Return (x, y) of the center of cell containing provided text 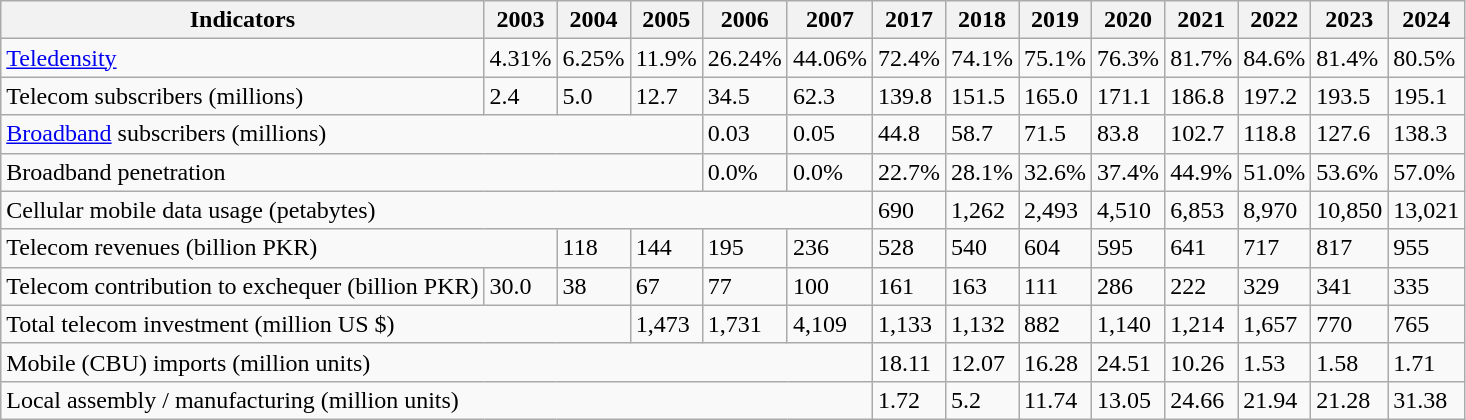
151.5 (982, 96)
1.53 (1274, 362)
717 (1274, 248)
6.25% (594, 58)
71.5 (1056, 134)
10,850 (1350, 210)
84.6% (1274, 58)
53.6% (1350, 172)
1,132 (982, 324)
Broadband subscribers (millions) (352, 134)
75.1% (1056, 58)
144 (666, 248)
Telecom subscribers (millions) (242, 96)
Cellular mobile data usage (petabytes) (437, 210)
1,262 (982, 210)
72.4% (908, 58)
2005 (666, 20)
6,853 (1202, 210)
641 (1202, 248)
1.58 (1350, 362)
16.28 (1056, 362)
24.66 (1202, 400)
2022 (1274, 20)
Local assembly / manufacturing (million units) (437, 400)
30.0 (520, 286)
58.7 (982, 134)
74.1% (982, 58)
4.31% (520, 58)
Broadband penetration (352, 172)
Telecom revenues (billion PKR) (279, 248)
13.05 (1128, 400)
222 (1202, 286)
100 (830, 286)
540 (982, 248)
83.8 (1128, 134)
955 (1426, 248)
111 (1056, 286)
44.9% (1202, 172)
882 (1056, 324)
2006 (744, 20)
38 (594, 286)
193.5 (1350, 96)
2,493 (1056, 210)
341 (1350, 286)
11.9% (666, 58)
335 (1426, 286)
2007 (830, 20)
1,214 (1202, 324)
604 (1056, 248)
236 (830, 248)
62.3 (830, 96)
2017 (908, 20)
10.26 (1202, 362)
Mobile (CBU) imports (million units) (437, 362)
163 (982, 286)
57.0% (1426, 172)
22.7% (908, 172)
1,731 (744, 324)
329 (1274, 286)
21.94 (1274, 400)
195 (744, 248)
1,473 (666, 324)
1,133 (908, 324)
77 (744, 286)
118 (594, 248)
4,510 (1128, 210)
1.71 (1426, 362)
1.72 (908, 400)
28.1% (982, 172)
186.8 (1202, 96)
197.2 (1274, 96)
1,657 (1274, 324)
2.4 (520, 96)
0.05 (830, 134)
18.11 (908, 362)
165.0 (1056, 96)
44.8 (908, 134)
Indicators (242, 20)
Teledensity (242, 58)
34.5 (744, 96)
2003 (520, 20)
690 (908, 210)
2020 (1128, 20)
80.5% (1426, 58)
32.6% (1056, 172)
765 (1426, 324)
102.7 (1202, 134)
21.28 (1350, 400)
2021 (1202, 20)
44.06% (830, 58)
5.0 (594, 96)
139.8 (908, 96)
4,109 (830, 324)
127.6 (1350, 134)
Total telecom investment (million US $) (316, 324)
161 (908, 286)
24.51 (1128, 362)
1,140 (1128, 324)
13,021 (1426, 210)
12.07 (982, 362)
2024 (1426, 20)
11.74 (1056, 400)
81.4% (1350, 58)
2023 (1350, 20)
5.2 (982, 400)
81.7% (1202, 58)
8,970 (1274, 210)
Telecom contribution to exchequer (billion PKR) (242, 286)
118.8 (1274, 134)
817 (1350, 248)
76.3% (1128, 58)
2019 (1056, 20)
26.24% (744, 58)
171.1 (1128, 96)
2018 (982, 20)
595 (1128, 248)
286 (1128, 286)
2004 (594, 20)
67 (666, 286)
51.0% (1274, 172)
12.7 (666, 96)
138.3 (1426, 134)
0.03 (744, 134)
770 (1350, 324)
37.4% (1128, 172)
195.1 (1426, 96)
31.38 (1426, 400)
528 (908, 248)
